Search for the cell housing the specified text and yield its (x, y) center coordinate. 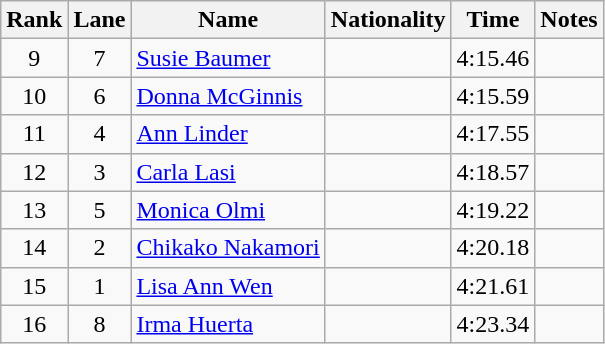
3 (100, 172)
4:19.22 (493, 210)
Notes (569, 20)
Time (493, 20)
6 (100, 96)
4:15.59 (493, 96)
Lisa Ann Wen (228, 286)
12 (34, 172)
8 (100, 324)
Lane (100, 20)
Susie Baumer (228, 58)
Name (228, 20)
Irma Huerta (228, 324)
7 (100, 58)
15 (34, 286)
4:20.18 (493, 248)
2 (100, 248)
Ann Linder (228, 134)
Donna McGinnis (228, 96)
10 (34, 96)
9 (34, 58)
Nationality (388, 20)
1 (100, 286)
Monica Olmi (228, 210)
14 (34, 248)
4:17.55 (493, 134)
Rank (34, 20)
4:23.34 (493, 324)
13 (34, 210)
16 (34, 324)
5 (100, 210)
Chikako Nakamori (228, 248)
11 (34, 134)
4:18.57 (493, 172)
Carla Lasi (228, 172)
4:15.46 (493, 58)
4:21.61 (493, 286)
4 (100, 134)
